Return (x, y) of the center of cell containing provided text 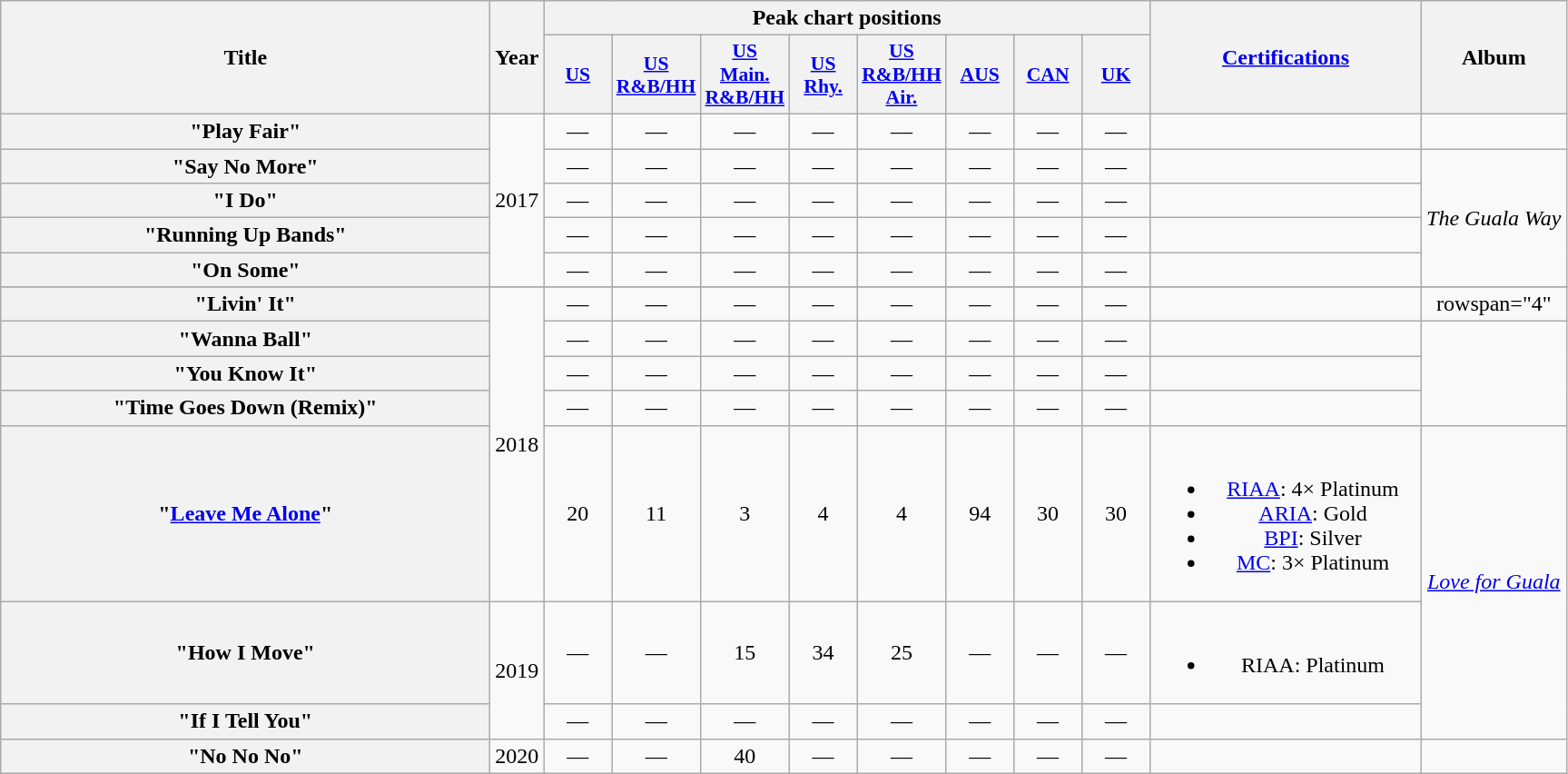
"How I Move" (245, 652)
"I Do" (245, 201)
2020 (518, 756)
The Guala Way (1494, 218)
"On Some" (245, 270)
"Leave Me Alone" (245, 513)
Title (245, 58)
15 (745, 652)
AUS (981, 74)
CAN (1048, 74)
Year (518, 58)
25 (902, 652)
2019 (518, 670)
11 (656, 513)
40 (745, 756)
34 (823, 652)
Album (1494, 58)
"Time Goes Down (Remix)" (245, 408)
"If I Tell You" (245, 721)
"No No No" (245, 756)
USMain.R&B/HH (745, 74)
RIAA: Platinum (1286, 652)
2018 (518, 444)
2017 (518, 200)
"Livin' It" (245, 304)
UK (1117, 74)
3 (745, 513)
"Running Up Bands" (245, 235)
Certifications (1286, 58)
Peak chart positions (847, 18)
RIAA: 4× PlatinumARIA: GoldBPI: SilverMC: 3× Platinum (1286, 513)
USRhy. (823, 74)
Love for Guala (1494, 581)
USR&B/HH (656, 74)
94 (981, 513)
rowspan="4" (1494, 304)
"You Know It" (245, 373)
20 (577, 513)
"Wanna Ball" (245, 339)
USR&B/HHAir. (902, 74)
US (577, 74)
"Play Fair" (245, 131)
"Say No More" (245, 166)
